Search for the cell housing the specified text and yield its [x, y] center coordinate. 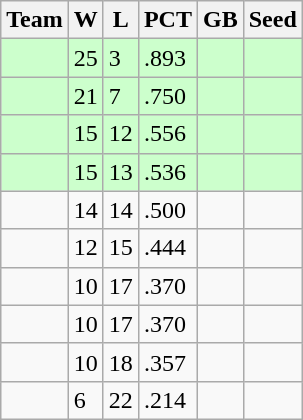
W [86, 20]
L [120, 20]
25 [86, 58]
13 [120, 172]
18 [120, 362]
GB [220, 20]
3 [120, 58]
.444 [168, 248]
.893 [168, 58]
.500 [168, 210]
.556 [168, 134]
7 [120, 96]
Team [35, 20]
.214 [168, 400]
Seed [272, 20]
6 [86, 400]
21 [86, 96]
PCT [168, 20]
.357 [168, 362]
22 [120, 400]
.750 [168, 96]
.536 [168, 172]
